Output the (x, y) coordinate of the center of the cell containing the given text.  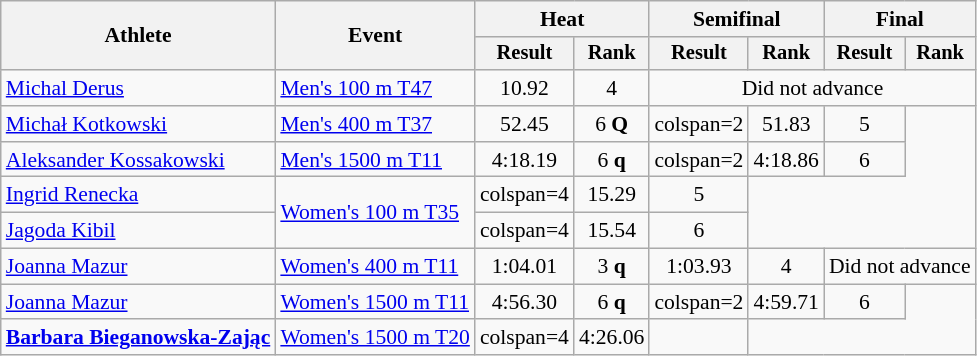
52.45 (524, 124)
4:56.30 (524, 302)
Final (900, 19)
Women's 1500 m T20 (375, 338)
15.29 (612, 195)
4:59.71 (786, 302)
4:18.86 (786, 160)
Women's 100 m T35 (375, 212)
51.83 (786, 124)
Michał Kotkowski (138, 124)
Men's 400 m T37 (375, 124)
10.92 (524, 88)
6 Q (612, 124)
Event (375, 36)
4:18.19 (524, 160)
Athlete (138, 36)
Ingrid Renecka (138, 195)
Jagoda Kibil (138, 231)
Barbara Bieganowska-Zając (138, 338)
15.54 (612, 231)
1:03.93 (698, 267)
4:26.06 (612, 338)
Women's 1500 m T11 (375, 302)
Semifinal (736, 19)
Michal Derus (138, 88)
Aleksander Kossakowski (138, 160)
Men's 100 m T47 (375, 88)
Heat (562, 19)
3 q (612, 267)
1:04.01 (524, 267)
Men's 1500 m T11 (375, 160)
Women's 400 m T11 (375, 267)
